Identify which cell holds the provided text, then report its (x, y) central coordinate. 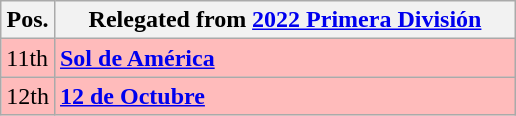
12th (28, 96)
11th (28, 58)
Relegated from 2022 Primera División (284, 20)
Pos. (28, 20)
Sol de América (284, 58)
12 de Octubre (284, 96)
